From the cell containing the given text, extract its center point as [x, y] coordinate. 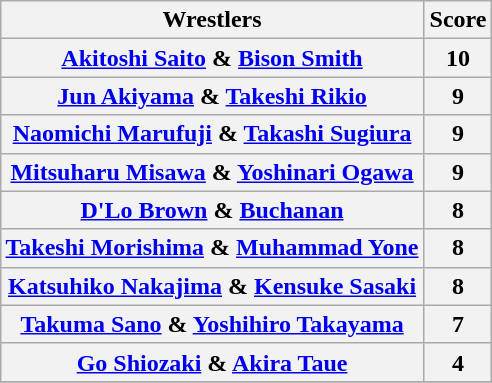
D'Lo Brown & Buchanan [212, 210]
Mitsuharu Misawa & Yoshinari Ogawa [212, 172]
4 [458, 362]
Akitoshi Saito & Bison Smith [212, 58]
Naomichi Marufuji & Takashi Sugiura [212, 134]
Jun Akiyama & Takeshi Rikio [212, 96]
Score [458, 20]
Katsuhiko Nakajima & Kensuke Sasaki [212, 286]
Takeshi Morishima & Muhammad Yone [212, 248]
Wrestlers [212, 20]
7 [458, 324]
10 [458, 58]
Takuma Sano & Yoshihiro Takayama [212, 324]
Go Shiozaki & Akira Taue [212, 362]
